From the cell containing the given text, extract its center point as [x, y] coordinate. 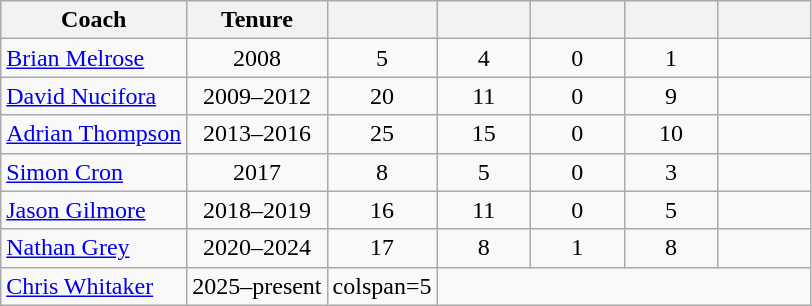
4 [484, 58]
Simon Cron [94, 172]
2013–2016 [257, 134]
Brian Melrose [94, 58]
Jason Gilmore [94, 210]
16 [382, 210]
2025–present [257, 286]
2017 [257, 172]
2008 [257, 58]
25 [382, 134]
Adrian Thompson [94, 134]
colspan=5 [382, 286]
2020–2024 [257, 248]
2009–2012 [257, 96]
Tenure [257, 20]
David Nucifora [94, 96]
15 [484, 134]
3 [671, 172]
Nathan Grey [94, 248]
Coach [94, 20]
20 [382, 96]
17 [382, 248]
10 [671, 134]
2018–2019 [257, 210]
9 [671, 96]
Chris Whitaker [94, 286]
